From the cell containing the given text, extract its center point as (x, y) coordinate. 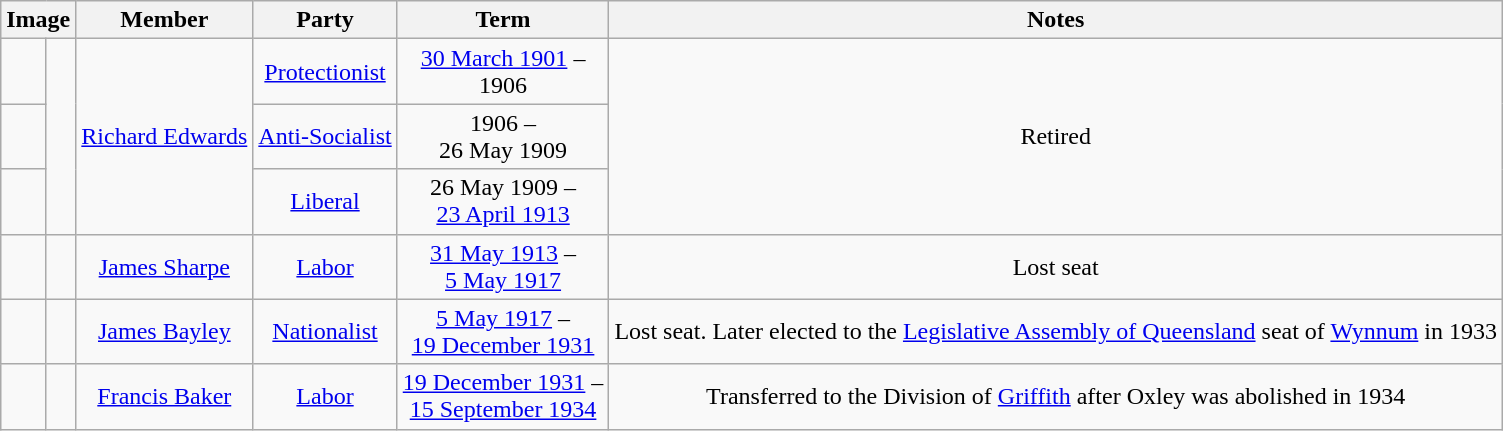
Lost seat (1056, 266)
26 May 1909 –23 April 1913 (503, 202)
James Bayley (164, 332)
30 March 1901 –1906 (503, 72)
Retired (1056, 136)
Image (38, 20)
Nationalist (325, 332)
1906 –26 May 1909 (503, 136)
Richard Edwards (164, 136)
Member (164, 20)
Transferred to the Division of Griffith after Oxley was abolished in 1934 (1056, 396)
Party (325, 20)
Lost seat. Later elected to the Legislative Assembly of Queensland seat of Wynnum in 1933 (1056, 332)
Protectionist (325, 72)
19 December 1931 –15 September 1934 (503, 396)
Liberal (325, 202)
Term (503, 20)
31 May 1913 –5 May 1917 (503, 266)
Anti-Socialist (325, 136)
James Sharpe (164, 266)
5 May 1917 –19 December 1931 (503, 332)
Francis Baker (164, 396)
Notes (1056, 20)
